Detect which cell encompasses the target text, then output its (x, y) center coordinate. 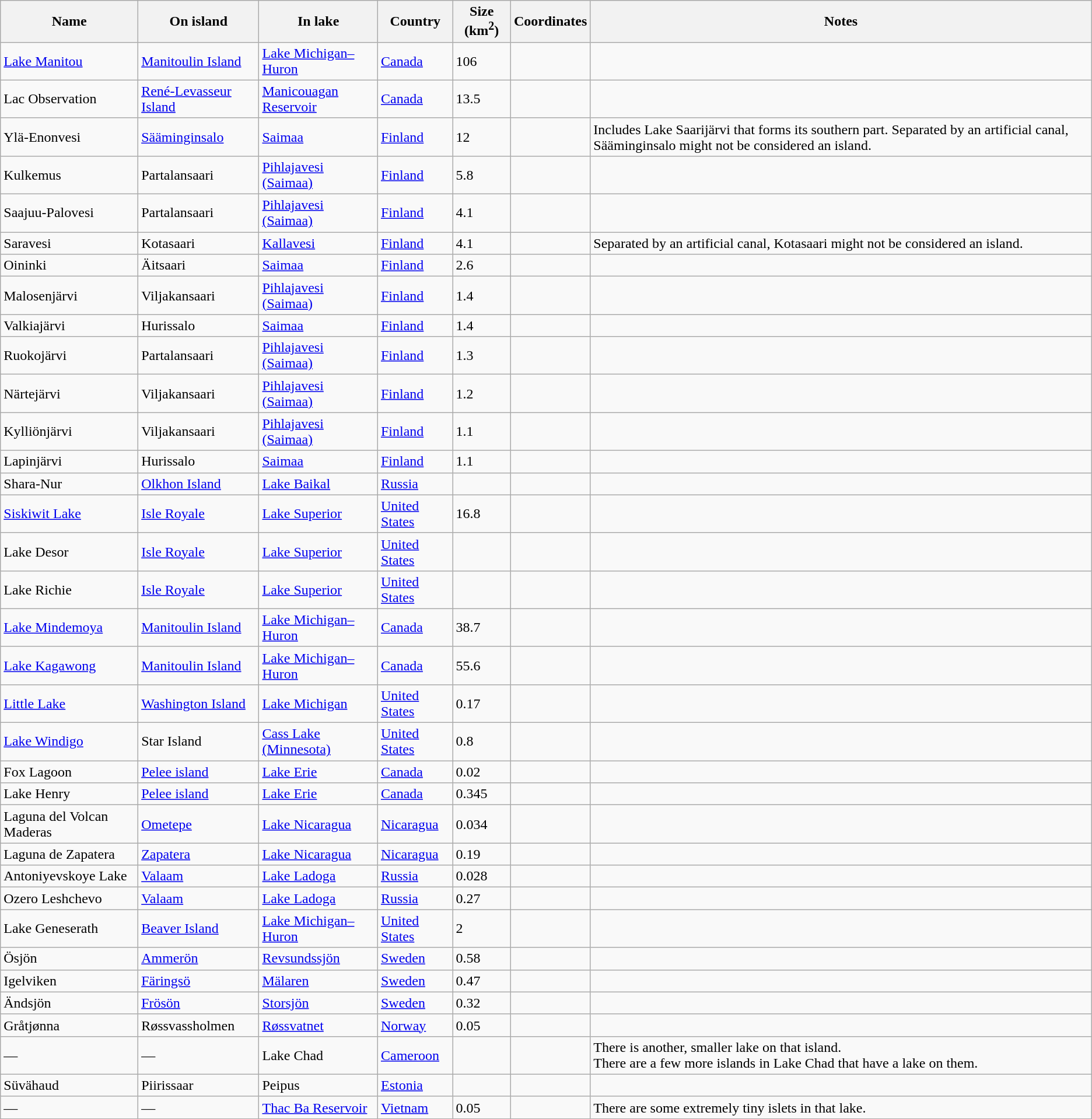
Size (km2) (482, 22)
Lake Chad (318, 1055)
Saajuu-Palovesi (69, 214)
Ylä-Enonvesi (69, 137)
Vietnam (415, 1107)
Süvähaud (69, 1085)
0.034 (482, 824)
Ändsjön (69, 1003)
Zapatera (198, 854)
Igelviken (69, 981)
Piirissaar (198, 1085)
55.6 (482, 665)
0.345 (482, 794)
Notes (841, 22)
Kylliönjärvi (69, 432)
1.2 (482, 393)
Name (69, 22)
In lake (318, 22)
Fox Lagoon (69, 772)
Lake Manitou (69, 61)
Kulkemus (69, 175)
Lake Geneserath (69, 929)
Lake Mindemoya (69, 628)
Lake Desor (69, 552)
Country (415, 22)
There is another, smaller lake on that island.There are a few more islands in Lake Chad that have a lake on them. (841, 1055)
Lake Henry (69, 794)
Manicouagan Reservoir (318, 99)
2 (482, 929)
16.8 (482, 513)
Sääminginsalo (198, 137)
0.8 (482, 742)
Laguna de Zapatera (69, 854)
Siskiwit Lake (69, 513)
0.02 (482, 772)
0.028 (482, 876)
0.32 (482, 1003)
Ozero Leshchevo (69, 898)
Røssvassholmen (198, 1025)
Lake Michigan (318, 704)
Separated by an artificial canal, Kotasaari might not be considered an island. (841, 243)
Star Island (198, 742)
Cass Lake (Minnesota) (318, 742)
Antoniyevskoye Lake (69, 876)
Shara-Nur (69, 484)
13.5 (482, 99)
5.8 (482, 175)
Lake Baikal (318, 484)
Storsjön (318, 1003)
Laguna del Volcan Maderas (69, 824)
Ammerön (198, 959)
2.6 (482, 265)
Mälaren (318, 981)
Kallavesi (318, 243)
Includes Lake Saarijärvi that forms its southern part. Separated by an artificial canal, Sääminginsalo might not be considered an island. (841, 137)
Frösön (198, 1003)
0.27 (482, 898)
Ruokojärvi (69, 356)
Olkhon Island (198, 484)
On island (198, 22)
1.3 (482, 356)
38.7 (482, 628)
12 (482, 137)
Lake Richie (69, 589)
Norway (415, 1025)
Malosenjärvi (69, 295)
0.47 (482, 981)
Revsundssjön (318, 959)
106 (482, 61)
Närtejärvi (69, 393)
Beaver Island (198, 929)
Lac Observation (69, 99)
Cameroon (415, 1055)
0.19 (482, 854)
Saravesi (69, 243)
There are some extremely tiny islets in that lake. (841, 1107)
Ometepe (198, 824)
Kotasaari (198, 243)
Coordinates (550, 22)
Färingsö (198, 981)
Little Lake (69, 704)
Røssvatnet (318, 1025)
0.17 (482, 704)
Lake Windigo (69, 742)
Thac Ba Reservoir (318, 1107)
0.58 (482, 959)
Gråtjønna (69, 1025)
Ösjön (69, 959)
Äitsaari (198, 265)
Washington Island (198, 704)
Estonia (415, 1085)
Oininki (69, 265)
Lake Kagawong (69, 665)
Peipus (318, 1085)
Valkiajärvi (69, 326)
Lapinjärvi (69, 461)
René-Levasseur Island (198, 99)
